Determine the [X, Y] coordinate at the center of the cell enclosing the given text.  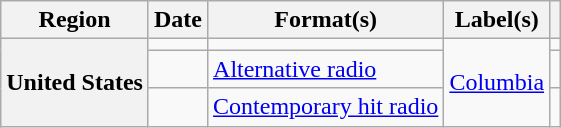
Region [75, 20]
Alternative radio [326, 69]
Contemporary hit radio [326, 107]
Label(s) [497, 20]
Date [178, 20]
Columbia [497, 82]
United States [75, 82]
Format(s) [326, 20]
